Extract the (X, Y) coordinate from the center of the cell holding the provided text.  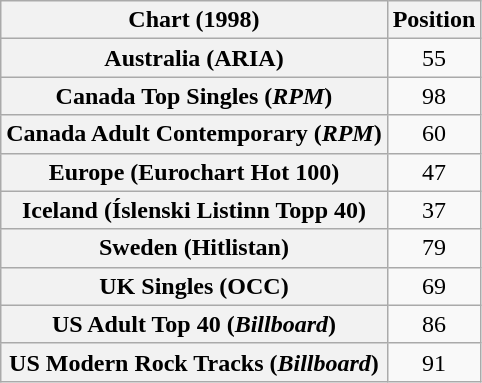
98 (434, 96)
55 (434, 58)
Sweden (Hitlistan) (194, 248)
37 (434, 210)
69 (434, 286)
86 (434, 324)
US Modern Rock Tracks (Billboard) (194, 362)
Chart (1998) (194, 20)
79 (434, 248)
Iceland (Íslenski Listinn Topp 40) (194, 210)
Canada Top Singles (RPM) (194, 96)
60 (434, 134)
UK Singles (OCC) (194, 286)
47 (434, 172)
Position (434, 20)
91 (434, 362)
Europe (Eurochart Hot 100) (194, 172)
US Adult Top 40 (Billboard) (194, 324)
Australia (ARIA) (194, 58)
Canada Adult Contemporary (RPM) (194, 134)
